Return the (x, y) coordinate for the center point of the cell that contains the specified text.  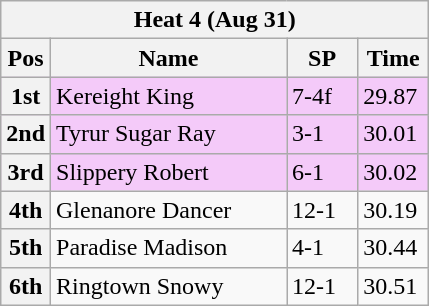
1st (26, 96)
Tyrur Sugar Ray (169, 134)
30.44 (394, 248)
30.02 (394, 172)
Kereight King (169, 96)
3-1 (322, 134)
30.01 (394, 134)
7-4f (322, 96)
6th (26, 286)
Slippery Robert (169, 172)
Paradise Madison (169, 248)
Ringtown Snowy (169, 286)
Name (169, 58)
30.51 (394, 286)
30.19 (394, 210)
Heat 4 (Aug 31) (215, 20)
SP (322, 58)
4th (26, 210)
5th (26, 248)
Time (394, 58)
2nd (26, 134)
Pos (26, 58)
4-1 (322, 248)
6-1 (322, 172)
3rd (26, 172)
29.87 (394, 96)
Glenanore Dancer (169, 210)
